Search for the cell housing the specified text and yield its [X, Y] center coordinate. 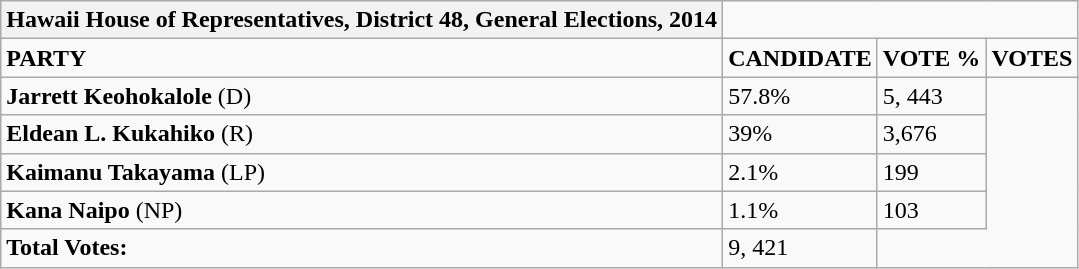
9, 421 [800, 248]
Hawaii House of Representatives, District 48, General Elections, 2014 [362, 20]
VOTE % [932, 58]
3,676 [932, 134]
103 [932, 210]
5, 443 [932, 96]
Jarrett Keohokalole (D) [362, 96]
2.1% [800, 172]
199 [932, 172]
CANDIDATE [800, 58]
Total Votes: [362, 248]
PARTY [362, 58]
VOTES [1032, 58]
39% [800, 134]
57.8% [800, 96]
Kana Naipo (NP) [362, 210]
Eldean L. Kukahiko (R) [362, 134]
Kaimanu Takayama (LP) [362, 172]
1.1% [800, 210]
